Detect which cell encompasses the target text, then output its [X, Y] center coordinate. 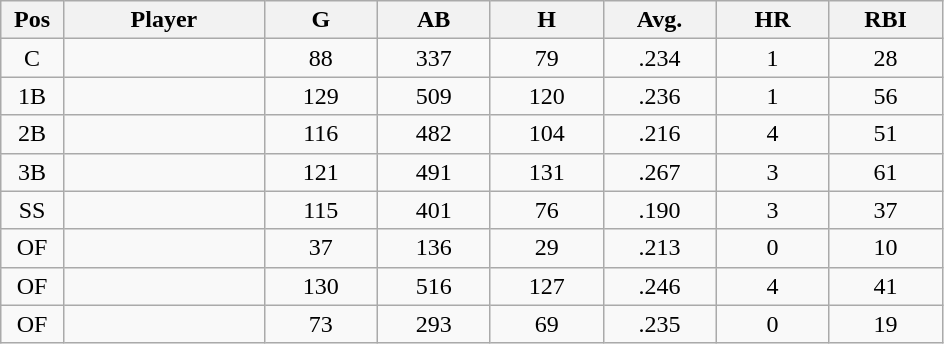
.216 [660, 134]
61 [886, 172]
.234 [660, 58]
Player [164, 20]
19 [886, 324]
120 [546, 96]
129 [320, 96]
482 [434, 134]
HR [772, 20]
491 [434, 172]
.236 [660, 96]
.213 [660, 248]
116 [320, 134]
121 [320, 172]
.235 [660, 324]
C [32, 58]
G [320, 20]
1B [32, 96]
73 [320, 324]
Pos [32, 20]
41 [886, 286]
.190 [660, 210]
104 [546, 134]
H [546, 20]
131 [546, 172]
401 [434, 210]
69 [546, 324]
10 [886, 248]
51 [886, 134]
2B [32, 134]
28 [886, 58]
SS [32, 210]
AB [434, 20]
76 [546, 210]
79 [546, 58]
.267 [660, 172]
88 [320, 58]
130 [320, 286]
29 [546, 248]
337 [434, 58]
3B [32, 172]
Avg. [660, 20]
115 [320, 210]
127 [546, 286]
136 [434, 248]
516 [434, 286]
56 [886, 96]
293 [434, 324]
RBI [886, 20]
509 [434, 96]
.246 [660, 286]
